Detect which cell encompasses the target text, then output its (X, Y) center coordinate. 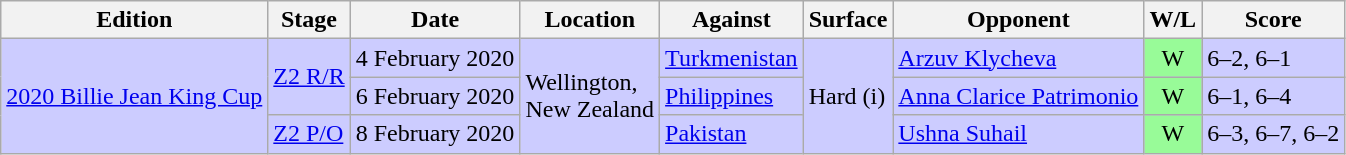
Edition (134, 20)
6–2, 6–1 (1274, 58)
Wellington, New Zealand (590, 96)
Philippines (732, 96)
Score (1274, 20)
Location (590, 20)
Opponent (1018, 20)
Ushna Suhail (1018, 134)
6 February 2020 (435, 96)
Hard (i) (848, 96)
Date (435, 20)
Z2 R/R (309, 77)
Z2 P/O (309, 134)
Stage (309, 20)
8 February 2020 (435, 134)
W/L (1173, 20)
Arzuv Klycheva (1018, 58)
Anna Clarice Patrimonio (1018, 96)
Turkmenistan (732, 58)
6–3, 6–7, 6–2 (1274, 134)
4 February 2020 (435, 58)
Against (732, 20)
2020 Billie Jean King Cup (134, 96)
Pakistan (732, 134)
6–1, 6–4 (1274, 96)
Surface (848, 20)
